Find where the given text appears and provide that cell's center as [X, Y] coordinate. 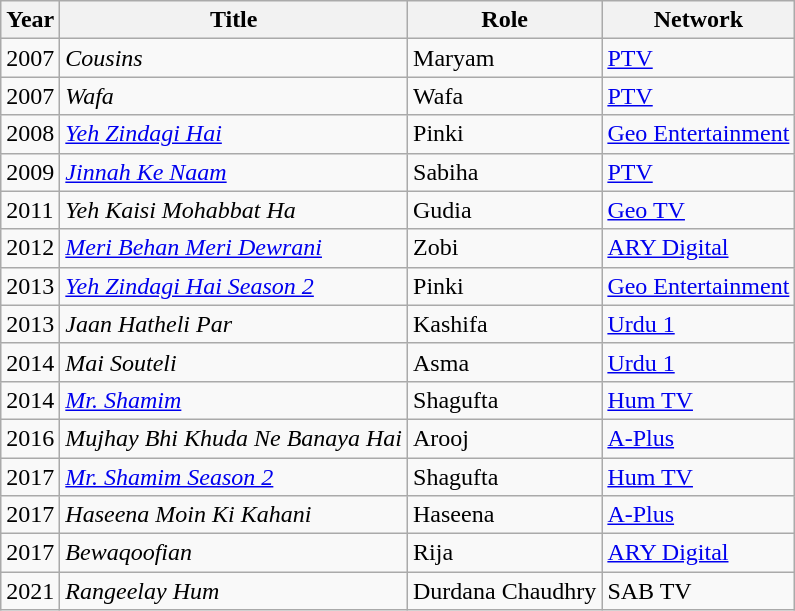
Mujhay Bhi Khuda Ne Banaya Hai [234, 438]
Network [698, 20]
Maryam [505, 58]
Gudia [505, 210]
Durdana Chaudhry [505, 591]
Meri Behan Meri Dewrani [234, 248]
2011 [30, 210]
Haseena Moin Ki Kahani [234, 515]
Mr. Shamim [234, 400]
2009 [30, 172]
Yeh Zindagi Hai [234, 134]
Bewaqoofian [234, 553]
Rangeelay Hum [234, 591]
Kashifa [505, 324]
2012 [30, 248]
SAB TV [698, 591]
Yeh Zindagi Hai Season 2 [234, 286]
Jinnah Ke Naam [234, 172]
Sabiha [505, 172]
2021 [30, 591]
2016 [30, 438]
Asma [505, 362]
Yeh Kaisi Mohabbat Ha [234, 210]
Zobi [505, 248]
Rija [505, 553]
Arooj [505, 438]
Geo TV [698, 210]
Haseena [505, 515]
Role [505, 20]
Mr. Shamim Season 2 [234, 477]
Mai Souteli [234, 362]
Jaan Hatheli Par [234, 324]
Title [234, 20]
Cousins [234, 58]
Year [30, 20]
2008 [30, 134]
